Locate the cell with the specified text and output its (X, Y) center coordinate. 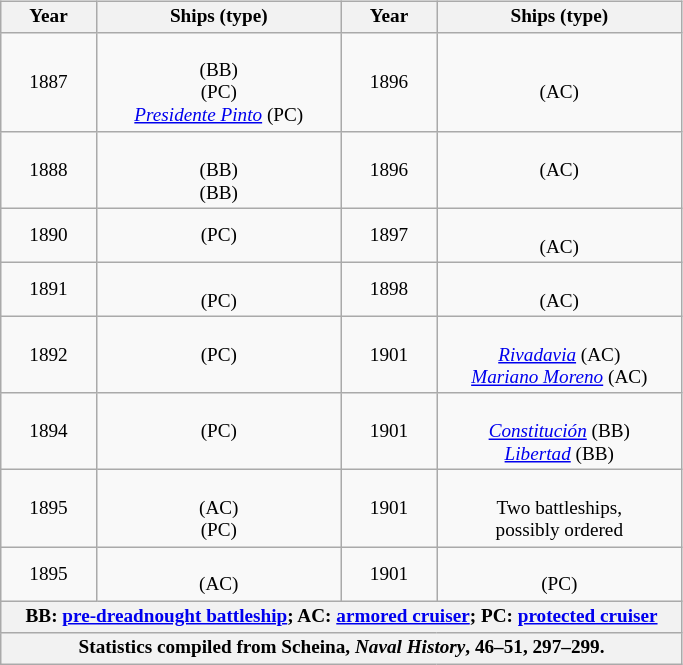
(BB) (BB) (218, 170)
1897 (390, 235)
Rivadavia (AC) Mariano Moreno (AC) (560, 356)
BB: pre-dreadnought battleship; AC: armored cruiser; PC: protected cruiser (342, 617)
1891 (48, 290)
1890 (48, 235)
1888 (48, 170)
Constitución (BB) Libertad (BB) (560, 432)
Two battleships,possibly ordered (560, 508)
1887 (48, 82)
(AC) (PC) (218, 508)
Statistics compiled from Scheina, Naval History, 46–51, 297–299. (342, 648)
(BB) (PC) Presidente Pinto (PC) (218, 82)
1898 (390, 290)
1894 (48, 432)
1892 (48, 356)
